Capture the cell that displays the provided text and extract its [x, y] central coordinate. 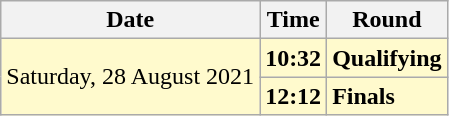
10:32 [294, 58]
Round [387, 20]
Date [130, 20]
Finals [387, 96]
Saturday, 28 August 2021 [130, 77]
Time [294, 20]
12:12 [294, 96]
Qualifying [387, 58]
